Output the [X, Y] coordinate of the center of the cell containing the given text.  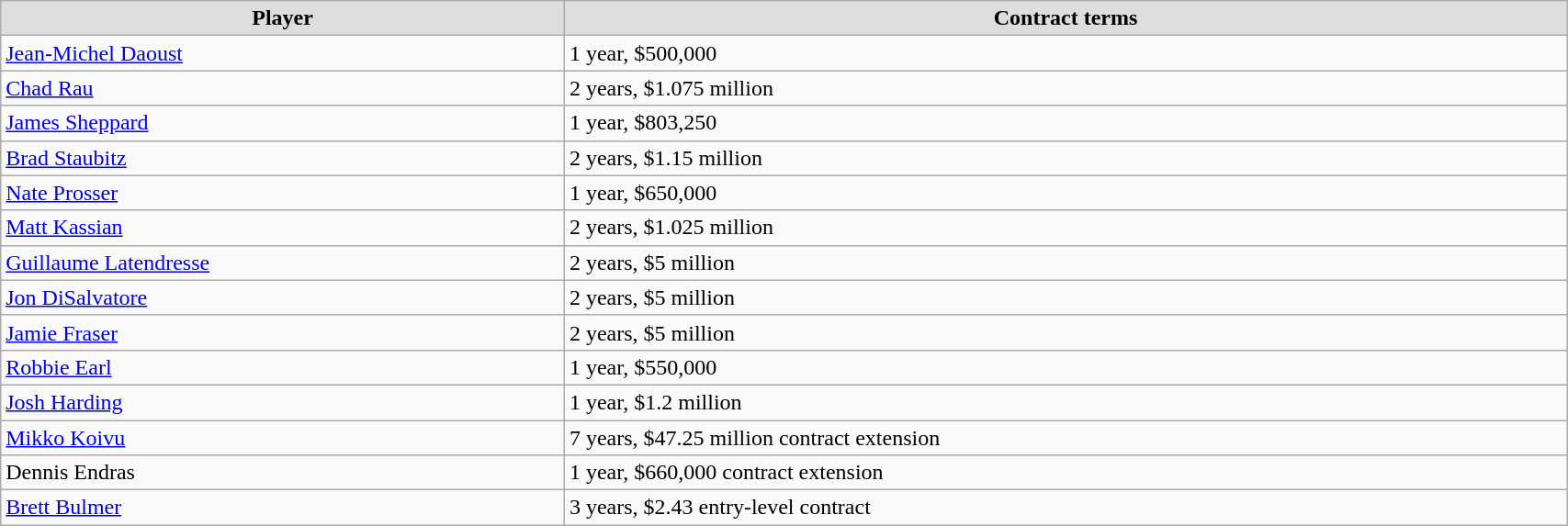
Matt Kassian [283, 228]
Jean-Michel Daoust [283, 53]
Dennis Endras [283, 473]
Robbie Earl [283, 367]
Chad Rau [283, 88]
James Sheppard [283, 123]
Brad Staubitz [283, 158]
7 years, $47.25 million contract extension [1066, 438]
2 years, $1.15 million [1066, 158]
Mikko Koivu [283, 438]
2 years, $1.025 million [1066, 228]
1 year, $660,000 contract extension [1066, 473]
3 years, $2.43 entry-level contract [1066, 508]
Nate Prosser [283, 193]
Jon DiSalvatore [283, 297]
1 year, $650,000 [1066, 193]
1 year, $1.2 million [1066, 402]
Jamie Fraser [283, 332]
Player [283, 18]
2 years, $1.075 million [1066, 88]
Brett Bulmer [283, 508]
Josh Harding [283, 402]
1 year, $500,000 [1066, 53]
Contract terms [1066, 18]
Guillaume Latendresse [283, 263]
1 year, $803,250 [1066, 123]
1 year, $550,000 [1066, 367]
